Pinpoint the cell where the given text exists, returning its [x, y] midpoint coordinate. 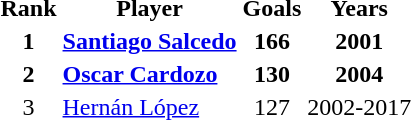
130 [272, 74]
Santiago Salcedo [150, 41]
166 [272, 41]
Oscar Cardozo [150, 74]
